Capture the cell that displays the provided text and extract its [x, y] central coordinate. 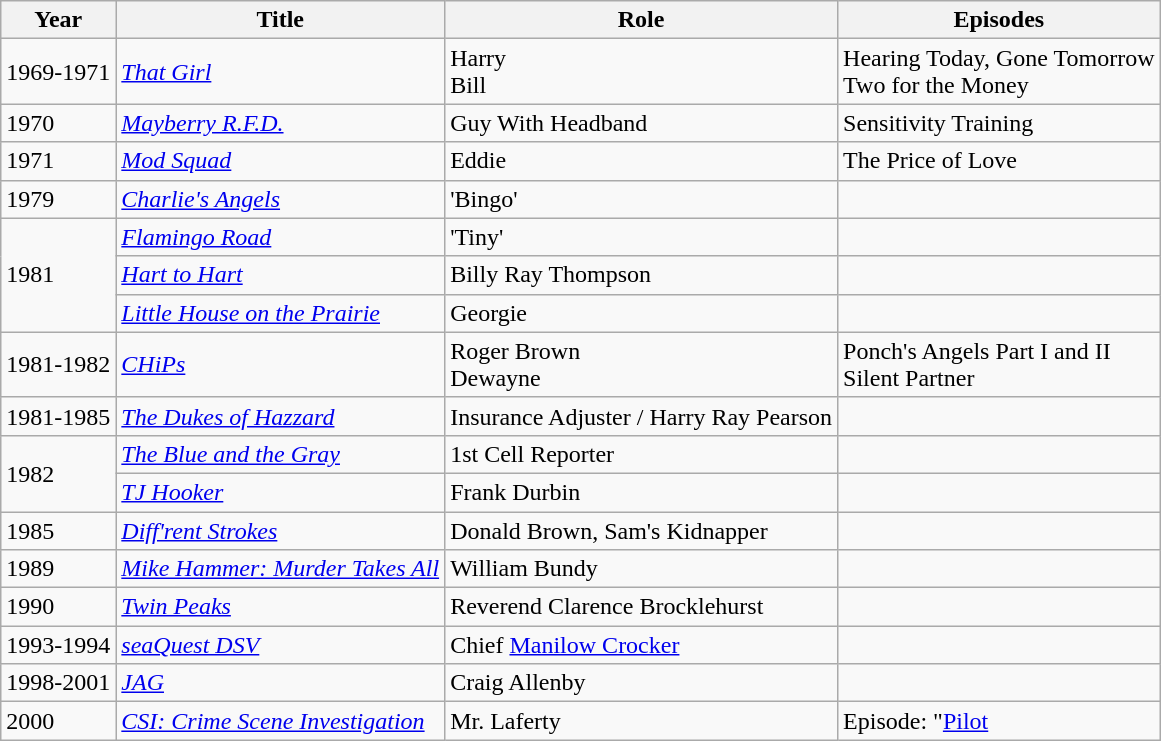
Mr. Laferty [642, 721]
Flamingo Road [280, 237]
Insurance Adjuster / Harry Ray Pearson [642, 416]
CSI: Crime Scene Investigation [280, 721]
Sensitivity Training [1000, 123]
1981-1985 [58, 416]
Title [280, 20]
Guy With Headband [642, 123]
William Bundy [642, 569]
Episodes [1000, 20]
Donald Brown, Sam's Kidnapper [642, 531]
1981 [58, 275]
Hart to Hart [280, 275]
Reverend Clarence Brocklehurst [642, 607]
HarryBill [642, 72]
Ponch's Angels Part I and IISilent Partner [1000, 364]
Hearing Today, Gone TomorrowTwo for the Money [1000, 72]
JAG [280, 683]
Georgie [642, 313]
seaQuest DSV [280, 645]
1970 [58, 123]
Role [642, 20]
Mayberry R.F.D. [280, 123]
Mod Squad [280, 161]
Diff'rent Strokes [280, 531]
Little House on the Prairie [280, 313]
1982 [58, 473]
Mike Hammer: Murder Takes All [280, 569]
The Blue and the Gray [280, 454]
1998-2001 [58, 683]
1989 [58, 569]
Craig Allenby [642, 683]
Frank Durbin [642, 492]
The Price of Love [1000, 161]
'Tiny' [642, 237]
2000 [58, 721]
1993-1994 [58, 645]
Year [58, 20]
1971 [58, 161]
Roger BrownDewayne [642, 364]
Eddie [642, 161]
Twin Peaks [280, 607]
1969-1971 [58, 72]
1st Cell Reporter [642, 454]
'Bingo' [642, 199]
1979 [58, 199]
Chief Manilow Crocker [642, 645]
TJ Hooker [280, 492]
The Dukes of Hazzard [280, 416]
Billy Ray Thompson [642, 275]
1990 [58, 607]
Episode: "Pilot [1000, 721]
CHiPs [280, 364]
That Girl [280, 72]
1985 [58, 531]
Charlie's Angels [280, 199]
1981-1982 [58, 364]
